For the text-containing cell, return its midpoint in (x, y) coordinate format. 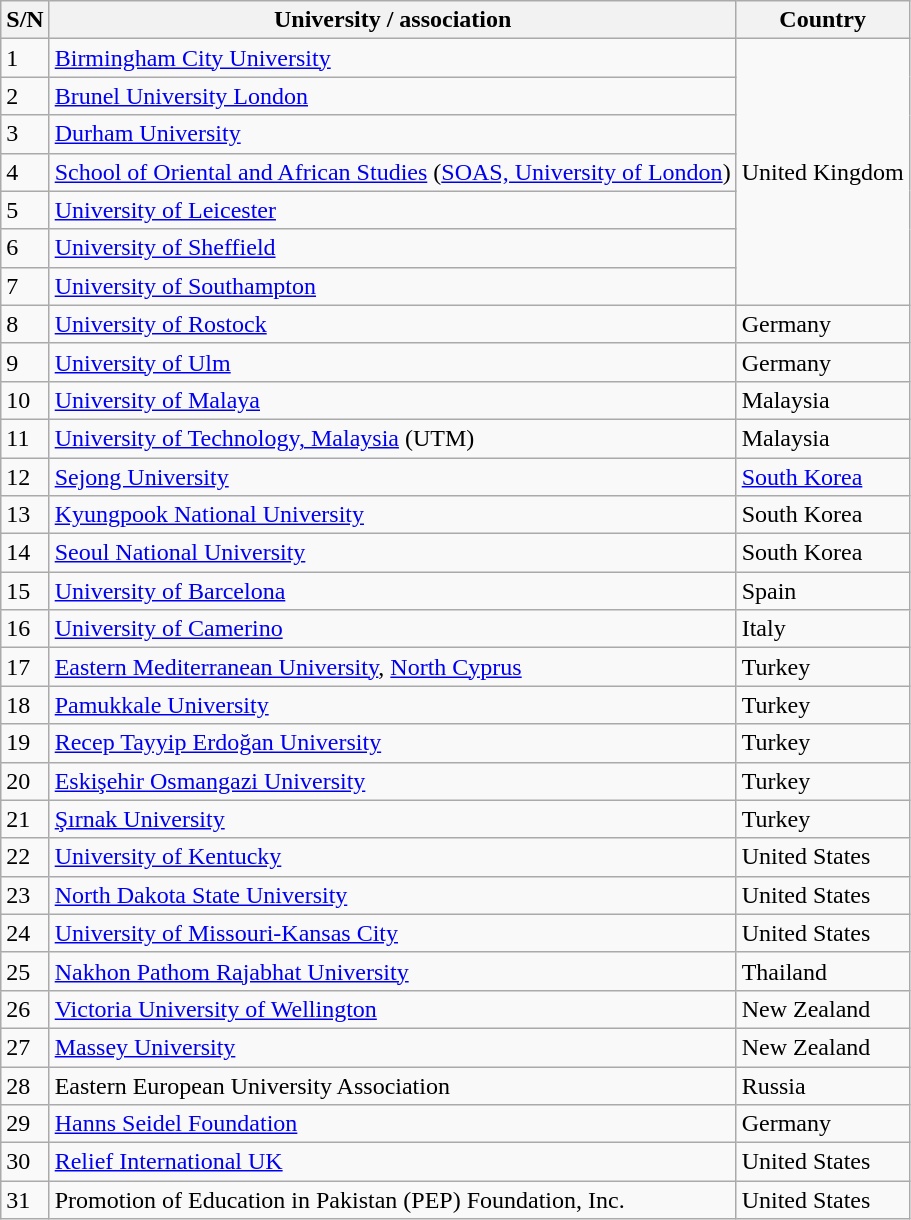
10 (25, 400)
25 (25, 971)
University / association (392, 20)
University of Sheffield (392, 248)
6 (25, 248)
15 (25, 591)
22 (25, 857)
5 (25, 210)
29 (25, 1124)
30 (25, 1162)
University of Missouri-Kansas City (392, 933)
North Dakota State University (392, 895)
United Kingdom (822, 172)
23 (25, 895)
Brunel University London (392, 96)
Sejong University (392, 477)
18 (25, 705)
8 (25, 324)
Kyungpook National University (392, 515)
Eskişehir Osmangazi University (392, 781)
27 (25, 1047)
University of Leicester (392, 210)
University of Ulm (392, 362)
4 (25, 172)
University of Kentucky (392, 857)
3 (25, 134)
16 (25, 629)
21 (25, 819)
Relief International UK (392, 1162)
Spain (822, 591)
Italy (822, 629)
Nakhon Pathom Rajabhat University (392, 971)
Seoul National University (392, 553)
University of Technology, Malaysia (UTM) (392, 438)
24 (25, 933)
14 (25, 553)
Russia (822, 1085)
19 (25, 743)
Massey University (392, 1047)
17 (25, 667)
Hanns Seidel Foundation (392, 1124)
S/N (25, 20)
9 (25, 362)
Eastern European University Association (392, 1085)
7 (25, 286)
University of Malaya (392, 400)
Victoria University of Wellington (392, 1009)
20 (25, 781)
12 (25, 477)
13 (25, 515)
University of Rostock (392, 324)
Durham University (392, 134)
Pamukkale University (392, 705)
University of Southampton (392, 286)
Şırnak University (392, 819)
Country (822, 20)
University of Barcelona (392, 591)
31 (25, 1200)
University of Camerino (392, 629)
1 (25, 58)
Recep Tayyip Erdoğan University (392, 743)
26 (25, 1009)
Eastern Mediterranean University, North Cyprus (392, 667)
2 (25, 96)
Birmingham City University (392, 58)
28 (25, 1085)
11 (25, 438)
Thailand (822, 971)
School of Oriental and African Studies (SOAS, University of London) (392, 172)
Promotion of Education in Pakistan (PEP) Foundation, Inc. (392, 1200)
